Return the [x, y] coordinate for the center point of the cell that contains the specified text.  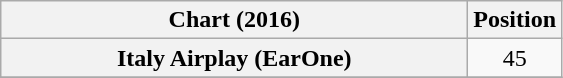
Position [515, 20]
45 [515, 58]
Chart (2016) [234, 20]
Italy Airplay (EarOne) [234, 58]
